Provide the [x, y] coordinate of the cell's center where the given text is located.  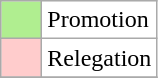
Relegation [100, 58]
Promotion [100, 20]
